Find where the given text appears and provide that cell's center as [x, y] coordinate. 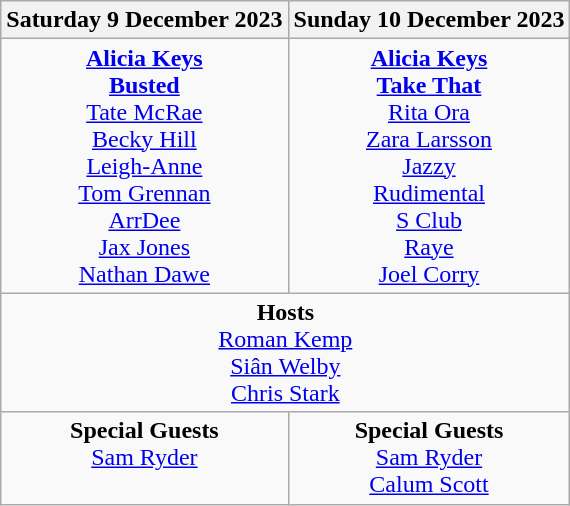
Special GuestsSam RyderCalum Scott [429, 458]
Alicia KeysBustedTate McRaeBecky HillLeigh-AnneTom Grennan ArrDeeJax JonesNathan Dawe [144, 166]
Special GuestsSam Ryder [144, 458]
Saturday 9 December 2023 [144, 20]
HostsRoman KempSiân WelbyChris Stark [286, 352]
Alicia KeysTake ThatRita OraZara LarssonJazzyRudimentalS ClubRayeJoel Corry [429, 166]
Sunday 10 December 2023 [429, 20]
